Search for the cell housing the specified text and yield its [x, y] center coordinate. 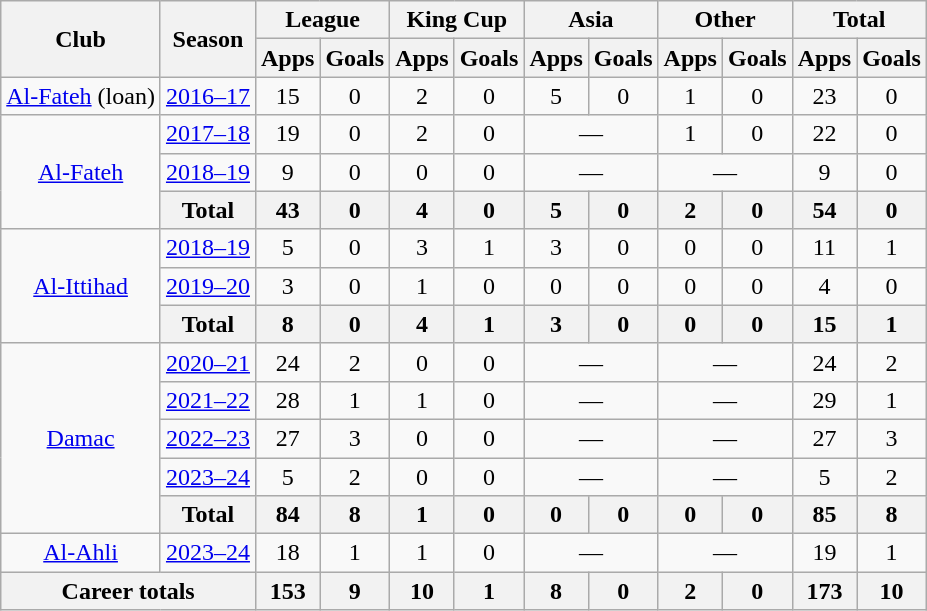
29 [824, 400]
153 [287, 591]
Al-Ittihad [81, 286]
11 [824, 248]
Other [725, 20]
2017–18 [208, 134]
2019–20 [208, 286]
Career totals [128, 591]
2016–17 [208, 96]
2021–22 [208, 400]
Season [208, 39]
King Cup [457, 20]
22 [824, 134]
28 [287, 400]
54 [824, 210]
Al-Fateh (loan) [81, 96]
43 [287, 210]
2020–21 [208, 362]
18 [287, 553]
23 [824, 96]
2022–23 [208, 438]
Damac [81, 438]
84 [287, 515]
Al-Ahli [81, 553]
Asia [591, 20]
85 [824, 515]
173 [824, 591]
Al-Fateh [81, 172]
League [322, 20]
Club [81, 39]
